Return the (X, Y) coordinate for the center point of the cell that contains the specified text.  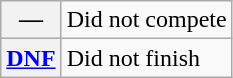
DNF (31, 58)
— (31, 20)
Did not compete (146, 20)
Did not finish (146, 58)
